Extract the [x, y] coordinate from the center of the cell holding the provided text.  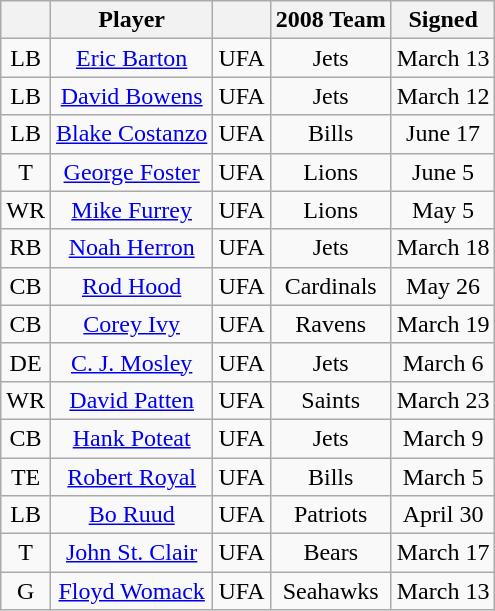
Blake Costanzo [131, 134]
March 19 [443, 324]
March 5 [443, 477]
DE [26, 362]
March 17 [443, 553]
March 23 [443, 400]
Seahawks [330, 591]
Eric Barton [131, 58]
March 6 [443, 362]
Corey Ivy [131, 324]
March 18 [443, 248]
RB [26, 248]
2008 Team [330, 20]
George Foster [131, 172]
June 5 [443, 172]
March 9 [443, 438]
G [26, 591]
April 30 [443, 515]
Mike Furrey [131, 210]
March 12 [443, 96]
Hank Poteat [131, 438]
Robert Royal [131, 477]
Player [131, 20]
May 26 [443, 286]
Bears [330, 553]
John St. Clair [131, 553]
May 5 [443, 210]
Ravens [330, 324]
June 17 [443, 134]
Bo Ruud [131, 515]
C. J. Mosley [131, 362]
Noah Herron [131, 248]
Cardinals [330, 286]
David Bowens [131, 96]
Saints [330, 400]
Floyd Womack [131, 591]
Signed [443, 20]
Rod Hood [131, 286]
Patriots [330, 515]
David Patten [131, 400]
TE [26, 477]
